Output the [x, y] coordinate of the center of the cell containing the given text.  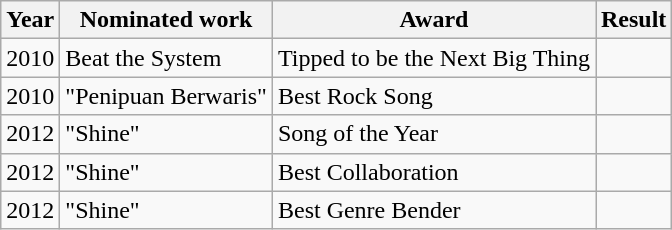
Year [30, 20]
Beat the System [166, 58]
Nominated work [166, 20]
Tipped to be the Next Big Thing [434, 58]
Award [434, 20]
Best Genre Bender [434, 210]
Best Rock Song [434, 96]
Result [634, 20]
"Penipuan Berwaris" [166, 96]
Song of the Year [434, 134]
Best Collaboration [434, 172]
